Search for the cell housing the specified text and yield its [X, Y] center coordinate. 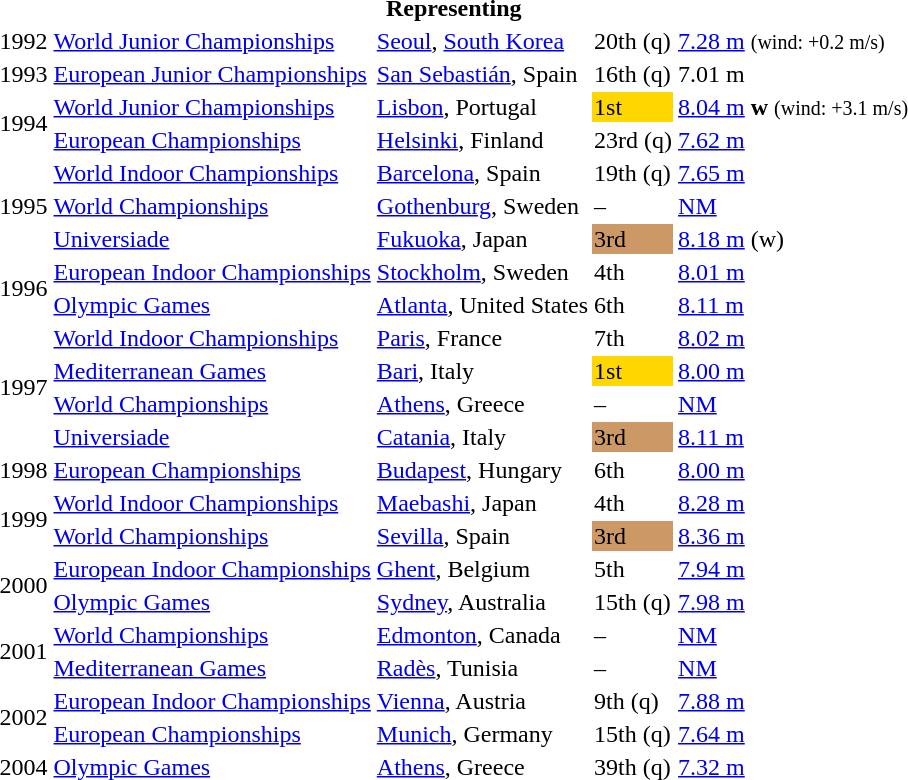
20th (q) [634, 41]
Sevilla, Spain [482, 536]
Sydney, Australia [482, 602]
Athens, Greece [482, 404]
Fukuoka, Japan [482, 239]
Barcelona, Spain [482, 173]
Stockholm, Sweden [482, 272]
Lisbon, Portugal [482, 107]
Ghent, Belgium [482, 569]
Catania, Italy [482, 437]
European Junior Championships [212, 74]
Maebashi, Japan [482, 503]
San Sebastián, Spain [482, 74]
23rd (q) [634, 140]
Edmonton, Canada [482, 635]
Radès, Tunisia [482, 668]
Vienna, Austria [482, 701]
7th [634, 338]
5th [634, 569]
Seoul, South Korea [482, 41]
Budapest, Hungary [482, 470]
Gothenburg, Sweden [482, 206]
16th (q) [634, 74]
Bari, Italy [482, 371]
Atlanta, United States [482, 305]
Munich, Germany [482, 734]
Paris, France [482, 338]
9th (q) [634, 701]
19th (q) [634, 173]
Helsinki, Finland [482, 140]
